For the text-containing cell, return its midpoint in (x, y) coordinate format. 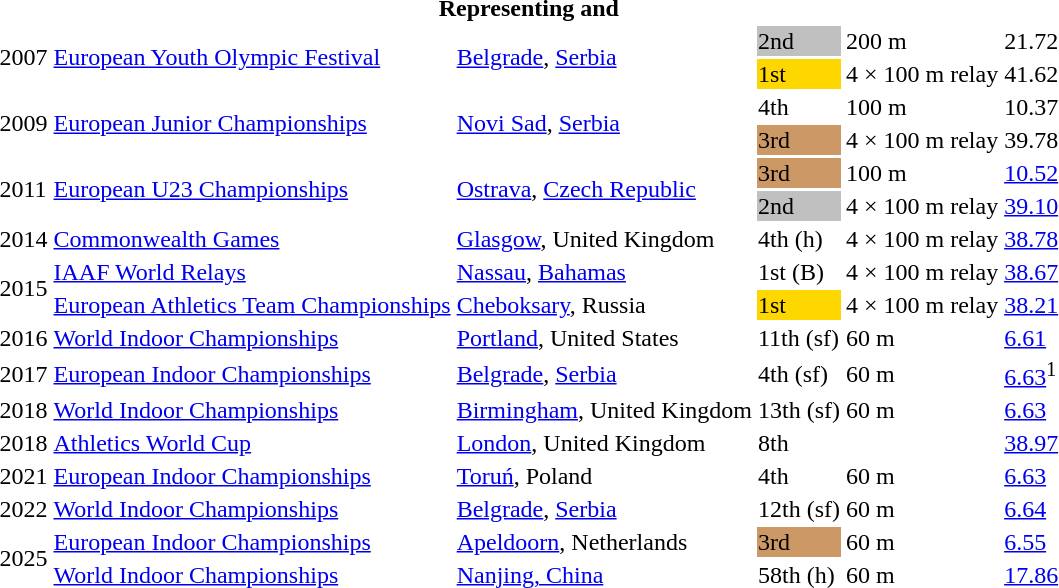
11th (sf) (798, 338)
Portland, United States (604, 338)
Birmingham, United Kingdom (604, 410)
Cheboksary, Russia (604, 305)
European Junior Championships (252, 124)
Nassau, Bahamas (604, 272)
Ostrava, Czech Republic (604, 190)
200 m (922, 41)
12th (sf) (798, 509)
13th (sf) (798, 410)
4th (h) (798, 239)
IAAF World Relays (252, 272)
Apeldoorn, Netherlands (604, 542)
European Athletics Team Championships (252, 305)
Glasgow, United Kingdom (604, 239)
Novi Sad, Serbia (604, 124)
Athletics World Cup (252, 443)
1st (B) (798, 272)
Commonwealth Games (252, 239)
Toruń, Poland (604, 476)
European U23 Championships (252, 190)
European Youth Olympic Festival (252, 58)
4th (sf) (798, 374)
8th (798, 443)
London, United Kingdom (604, 443)
